For the text-containing cell, return its midpoint in [X, Y] coordinate format. 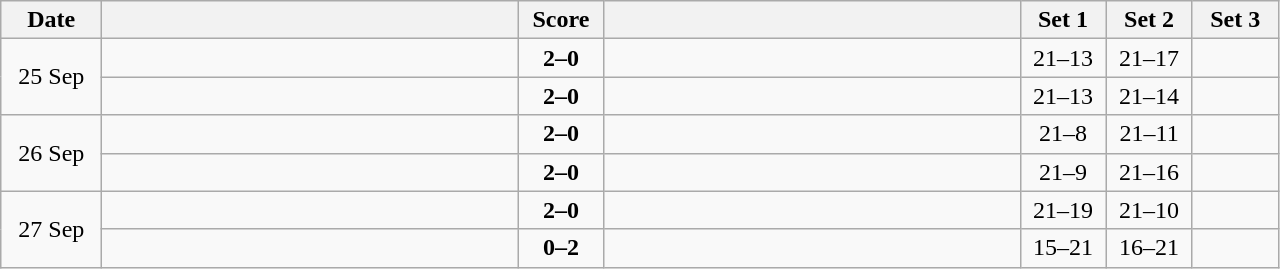
21–16 [1149, 172]
21–10 [1149, 210]
Set 2 [1149, 20]
26 Sep [52, 153]
25 Sep [52, 77]
21–9 [1063, 172]
Score [561, 20]
0–2 [561, 248]
27 Sep [52, 229]
Set 1 [1063, 20]
21–14 [1149, 96]
21–17 [1149, 58]
Date [52, 20]
21–19 [1063, 210]
21–8 [1063, 134]
16–21 [1149, 248]
Set 3 [1235, 20]
21–11 [1149, 134]
15–21 [1063, 248]
